From the cell containing the given text, extract its center point as (x, y) coordinate. 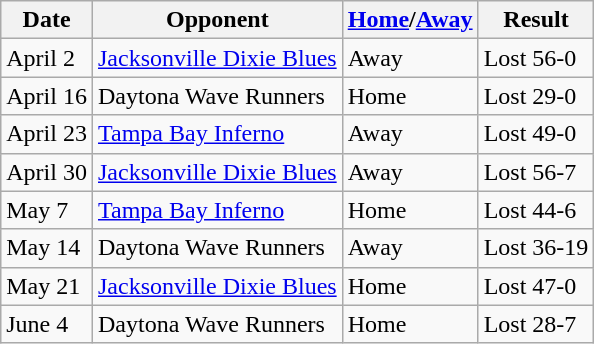
April 30 (47, 172)
May 14 (47, 248)
Lost 28-7 (536, 324)
June 4 (47, 324)
Home/Away (410, 20)
Lost 44-6 (536, 210)
Lost 36-19 (536, 248)
Lost 56-0 (536, 58)
April 2 (47, 58)
Lost 56-7 (536, 172)
Lost 49-0 (536, 134)
Lost 47-0 (536, 286)
Result (536, 20)
April 16 (47, 96)
Date (47, 20)
April 23 (47, 134)
Opponent (217, 20)
Lost 29-0 (536, 96)
May 21 (47, 286)
May 7 (47, 210)
